Identify which cell holds the provided text, then report its (X, Y) central coordinate. 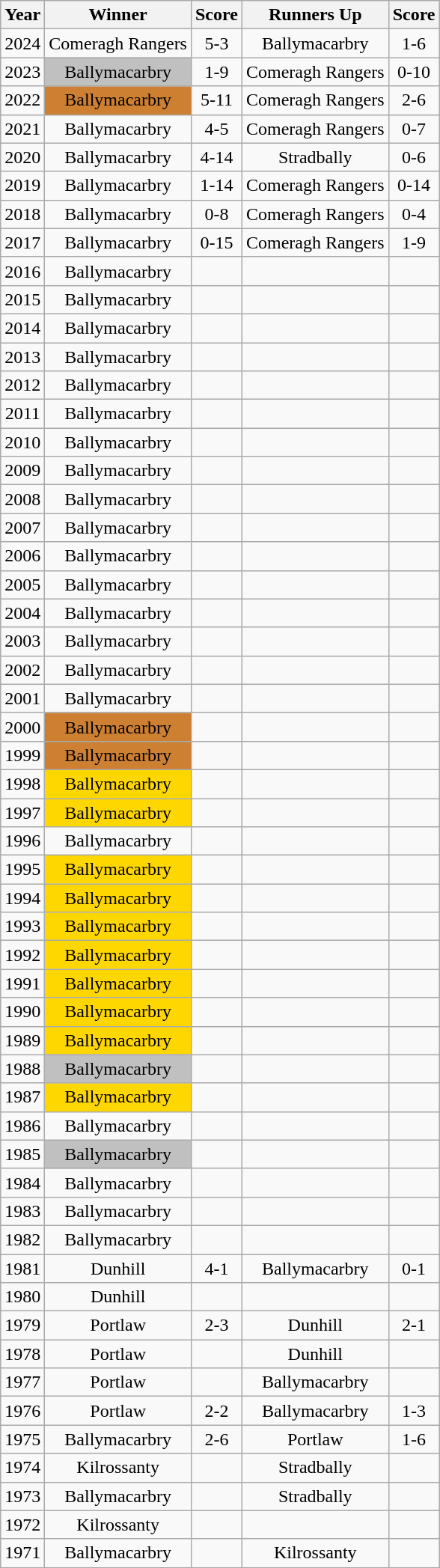
1995 (22, 870)
1994 (22, 898)
1983 (22, 1211)
2001 (22, 698)
2020 (22, 157)
2-2 (216, 1411)
0-7 (414, 129)
4-1 (216, 1269)
2002 (22, 670)
1979 (22, 1326)
2007 (22, 528)
1975 (22, 1439)
2022 (22, 100)
1988 (22, 1069)
1999 (22, 755)
Year (22, 15)
1976 (22, 1411)
Winner (118, 15)
1971 (22, 1553)
1986 (22, 1126)
1993 (22, 927)
2-1 (414, 1326)
1972 (22, 1525)
2012 (22, 385)
1-14 (216, 186)
2014 (22, 328)
1980 (22, 1297)
4-14 (216, 157)
1985 (22, 1154)
0-6 (414, 157)
2019 (22, 186)
2023 (22, 72)
1987 (22, 1097)
0-8 (216, 214)
2009 (22, 471)
1989 (22, 1040)
2016 (22, 271)
1981 (22, 1269)
1984 (22, 1183)
0-15 (216, 242)
1974 (22, 1468)
1978 (22, 1354)
2008 (22, 499)
2021 (22, 129)
1982 (22, 1239)
2017 (22, 242)
2024 (22, 43)
1992 (22, 955)
2005 (22, 585)
1977 (22, 1382)
1-3 (414, 1411)
1990 (22, 1012)
2013 (22, 357)
2003 (22, 641)
5-3 (216, 43)
2015 (22, 299)
0-10 (414, 72)
1998 (22, 784)
0-14 (414, 186)
2011 (22, 414)
2010 (22, 442)
1973 (22, 1496)
1991 (22, 983)
1997 (22, 812)
0-4 (414, 214)
2006 (22, 556)
2018 (22, 214)
1996 (22, 841)
2-3 (216, 1326)
2004 (22, 613)
4-5 (216, 129)
5-11 (216, 100)
2000 (22, 727)
0-1 (414, 1269)
Runners Up (315, 15)
